Scan for the cell matching the given text and deliver its [x, y] coordinate at center. 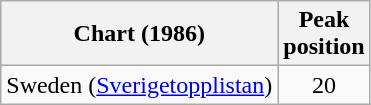
Sweden (Sverigetopplistan) [140, 85]
Peakposition [324, 34]
Chart (1986) [140, 34]
20 [324, 85]
